Scan for the cell matching the given text and deliver its (X, Y) coordinate at center. 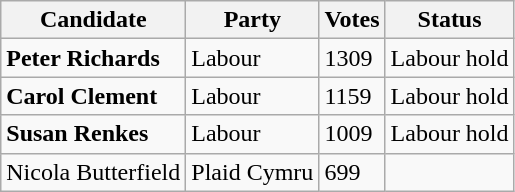
699 (352, 172)
Nicola Butterfield (94, 172)
Carol Clement (94, 96)
Plaid Cymru (252, 172)
Votes (352, 20)
Peter Richards (94, 58)
Status (450, 20)
Candidate (94, 20)
1009 (352, 134)
Party (252, 20)
1309 (352, 58)
Susan Renkes (94, 134)
1159 (352, 96)
